Return [x, y] of the center of cell containing provided text 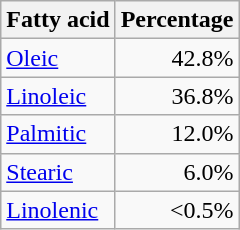
36.8% [177, 96]
12.0% [177, 134]
Palmitic [58, 134]
<0.5% [177, 210]
6.0% [177, 172]
Linolenic [58, 210]
Percentage [177, 20]
Stearic [58, 172]
42.8% [177, 58]
Oleic [58, 58]
Linoleic [58, 96]
Fatty acid [58, 20]
